Scan for the cell matching the given text and deliver its [X, Y] coordinate at center. 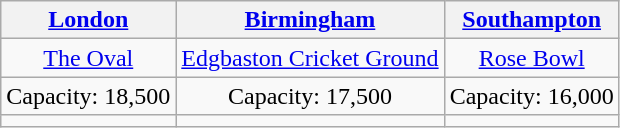
Capacity: 16,000 [532, 96]
Capacity: 17,500 [310, 96]
Capacity: 18,500 [88, 96]
London [88, 20]
Birmingham [310, 20]
Southampton [532, 20]
Rose Bowl [532, 58]
Edgbaston Cricket Ground [310, 58]
The Oval [88, 58]
